Determine the [x, y] coordinate at the center of the cell enclosing the given text.  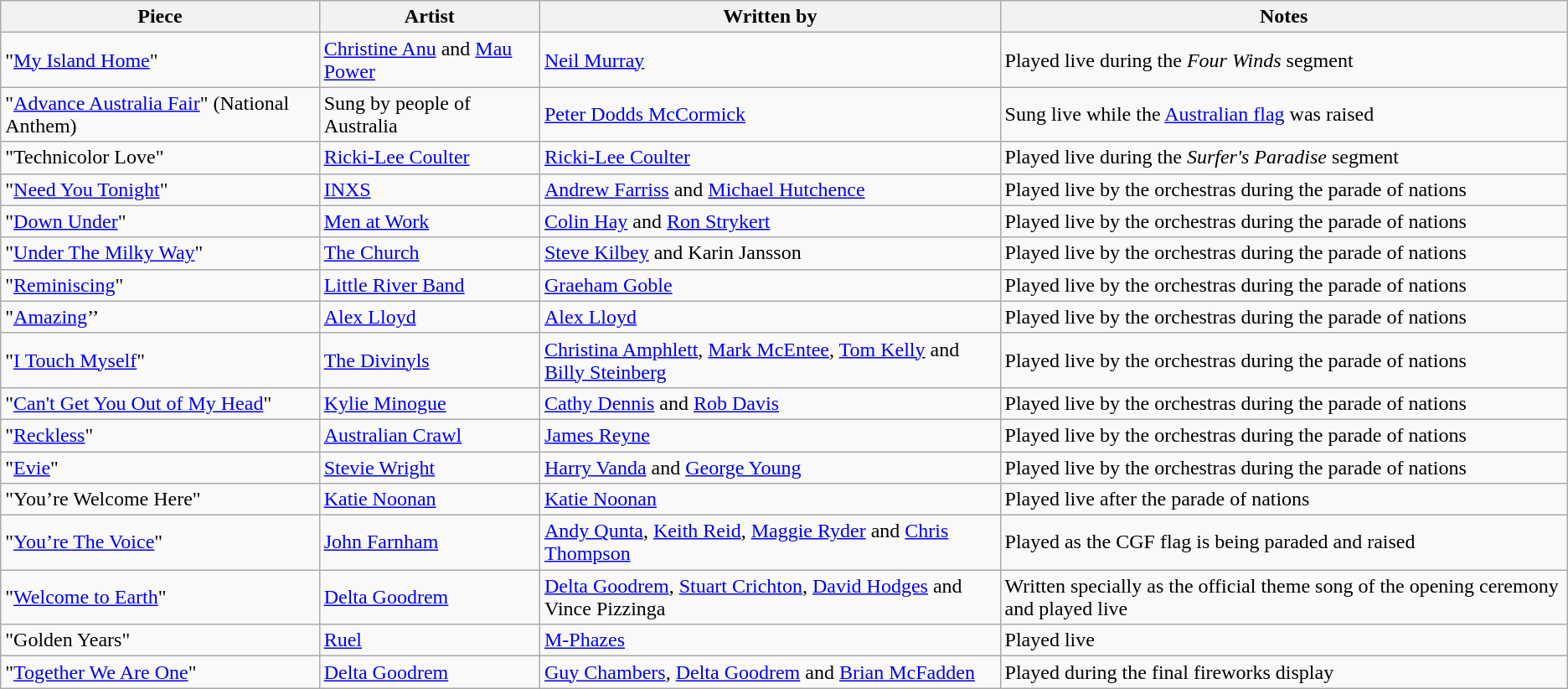
Kylie Minogue [429, 403]
Notes [1283, 17]
"Welcome to Earth" [160, 597]
"You’re The Voice" [160, 543]
"Technicolor Love" [160, 158]
"Need You Tonight" [160, 189]
John Farnham [429, 543]
"Reckless" [160, 435]
Played live after the parade of nations [1283, 500]
"Under The Milky Way" [160, 253]
Cathy Dennis and Rob Davis [770, 403]
"Reminiscing" [160, 285]
"I Touch Myself" [160, 360]
"Amazing’’ [160, 317]
Played live [1283, 640]
Neil Murray [770, 60]
The Divinyls [429, 360]
Christine Anu and Mau Power [429, 60]
Graeham Goble [770, 285]
INXS [429, 189]
"Evie" [160, 467]
Sung live while the Australian flag was raised [1283, 114]
The Church [429, 253]
Delta Goodrem, Stuart Crichton, David Hodges and Vince Pizzinga [770, 597]
Men at Work [429, 221]
"My Island Home" [160, 60]
Australian Crawl [429, 435]
Little River Band [429, 285]
Guy Chambers, Delta Goodrem and Brian McFadden [770, 672]
Played as the CGF flag is being paraded and raised [1283, 543]
"Down Under" [160, 221]
Christina Amphlett, Mark McEntee, Tom Kelly and Billy Steinberg [770, 360]
Played during the final fireworks display [1283, 672]
Stevie Wright [429, 467]
"Advance Australia Fair" (National Anthem) [160, 114]
Played live during the Four Winds segment [1283, 60]
Steve Kilbey and Karin Jansson [770, 253]
Ruel [429, 640]
"Golden Years" [160, 640]
Piece [160, 17]
Colin Hay and Ron Strykert [770, 221]
"You’re Welcome Here" [160, 500]
James Reyne [770, 435]
Written specially as the official theme song of the opening ceremony and played live [1283, 597]
M-Phazes [770, 640]
Played live during the Surfer's Paradise segment [1283, 158]
Peter Dodds McCormick [770, 114]
Written by [770, 17]
"Can't Get You Out of My Head" [160, 403]
Artist [429, 17]
Andrew Farriss and Michael Hutchence [770, 189]
Sung by people of Australia [429, 114]
Andy Qunta, Keith Reid, Maggie Ryder and Chris Thompson [770, 543]
"Together We Are One" [160, 672]
Harry Vanda and George Young [770, 467]
